Scan for the cell matching the given text and deliver its (x, y) coordinate at center. 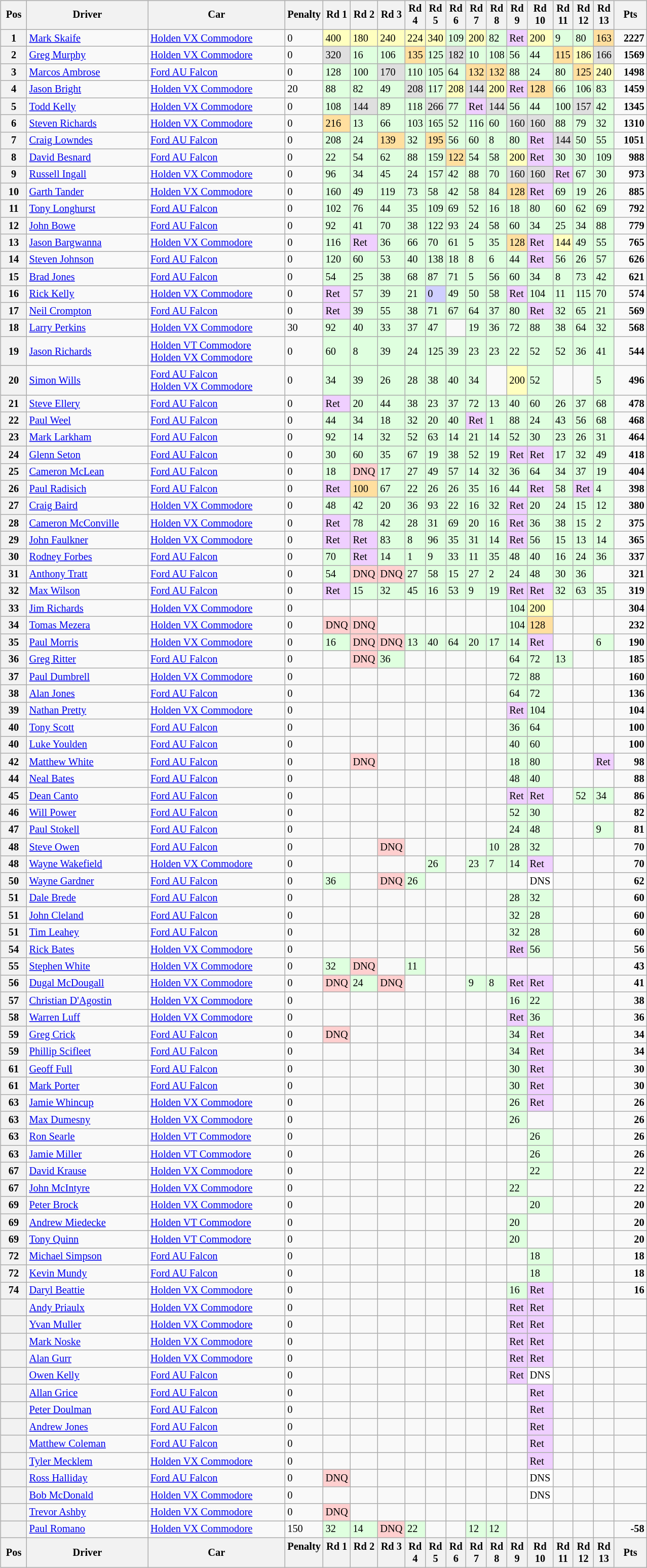
568 (630, 328)
186 (583, 55)
Jim Richards (87, 608)
Dale Brede (87, 898)
375 (630, 523)
Mark Noske (87, 1342)
159 (435, 158)
86 (630, 796)
544 (630, 351)
Max Wilson (87, 591)
Wayne Wakefield (87, 864)
319 (630, 591)
Marcos Ambrose (87, 72)
Ron Searle (87, 1137)
340 (435, 38)
Dugal McDougall (87, 984)
Anthony Tratt (87, 574)
626 (630, 260)
1498 (630, 72)
180 (364, 38)
365 (630, 540)
2227 (630, 38)
Dean Canto (87, 796)
Simon Wills (87, 381)
166 (604, 55)
Jason Bargwanna (87, 243)
John Faulkner (87, 540)
89 (391, 106)
Max Dumesny (87, 1120)
135 (415, 55)
232 (630, 625)
Stephen White (87, 966)
973 (630, 175)
779 (630, 226)
Craig Lowndes (87, 140)
Greg Murphy (87, 55)
1459 (630, 89)
Tyler Mecklem (87, 1461)
478 (630, 403)
46 (14, 813)
468 (630, 421)
Craig Baird (87, 506)
Cameron McLean (87, 472)
79 (583, 124)
Tony Quinn (87, 1240)
98 (630, 762)
John Bowe (87, 226)
496 (630, 381)
Will Power (87, 813)
Tim Leahey (87, 932)
165 (435, 124)
321 (630, 574)
Tomas Mezera (87, 625)
-58 (630, 1529)
Alan Gurr (87, 1359)
320 (337, 55)
Matthew White (87, 762)
139 (391, 140)
304 (630, 608)
103 (415, 124)
170 (391, 72)
Paul Dumbrell (87, 677)
84 (497, 192)
Rick Bates (87, 949)
Greg Ritter (87, 659)
65 (583, 311)
John McIntyre (87, 1188)
Todd Kelly (87, 106)
163 (604, 38)
1569 (630, 55)
Steve Owen (87, 847)
Christian D'Agostin (87, 1000)
Mark Skaife (87, 38)
Wayne Gardner (87, 881)
398 (630, 489)
Jamie Whincup (87, 1103)
102 (337, 209)
Allan Grice (87, 1393)
Mark Porter (87, 1086)
Tony Scott (87, 728)
Peter Doulman (87, 1410)
190 (630, 643)
Steven Johnson (87, 260)
404 (630, 472)
182 (456, 55)
Paul Radisich (87, 489)
Cameron McConville (87, 523)
Andy Priaulx (87, 1308)
Yvan Muller (87, 1325)
Alan Jones (87, 694)
621 (630, 277)
77 (456, 106)
Luke Youlden (87, 745)
Matthew Coleman (87, 1444)
Brad Jones (87, 277)
Ford AU Falcon Holden VX Commodore (216, 381)
Glenn Seton (87, 455)
3 (14, 72)
David Besnard (87, 158)
29 (14, 540)
195 (435, 140)
110 (415, 72)
105 (435, 72)
76 (364, 209)
1051 (630, 140)
Steve Ellery (87, 403)
1310 (630, 124)
Paul Stokell (87, 830)
Phillip Scifleet (87, 1052)
885 (630, 192)
765 (630, 243)
Jason Richards (87, 351)
117 (435, 89)
Trevor Ashby (87, 1512)
574 (630, 294)
Ross Halliday (87, 1478)
380 (630, 506)
Peter Brock (87, 1205)
464 (630, 438)
138 (435, 260)
119 (391, 192)
Russell Ingall (87, 175)
Larry Perkins (87, 328)
81 (630, 830)
Geoff Full (87, 1069)
120 (337, 260)
David Krause (87, 1171)
Rodney Forbes (87, 557)
792 (630, 209)
Paul Romano (87, 1529)
Owen Kelly (87, 1376)
418 (630, 455)
Paul Weel (87, 421)
Warren Luff (87, 1018)
337 (630, 557)
Daryl Beattie (87, 1291)
Bob McDonald (87, 1495)
Andrew Jones (87, 1427)
Greg Crick (87, 1035)
569 (630, 311)
Jason Bright (87, 89)
224 (415, 38)
87 (435, 277)
Paul Morris (87, 643)
118 (415, 106)
266 (435, 106)
74 (14, 1291)
Rick Kelly (87, 294)
Steven Richards (87, 124)
Kevin Mundy (87, 1274)
Nathan Pretty (87, 711)
Neal Bates (87, 779)
Neil Crompton (87, 311)
Jamie Miller (87, 1154)
136 (630, 694)
Holden VT Commodore Holden VX Commodore (216, 351)
400 (337, 38)
Tony Longhurst (87, 209)
988 (630, 158)
150 (304, 1529)
185 (630, 659)
78 (364, 523)
216 (337, 124)
John Cleland (87, 915)
Garth Tander (87, 192)
1345 (630, 106)
Andrew Miedecke (87, 1222)
Mark Larkham (87, 438)
Michael Simpson (87, 1256)
